Determine the (x, y) coordinate at the center of the cell enclosing the given text.  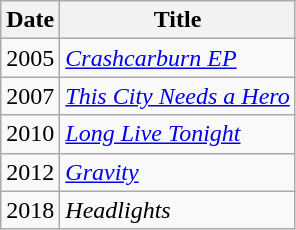
2018 (30, 210)
2010 (30, 134)
This City Needs a Hero (178, 96)
Date (30, 20)
Headlights (178, 210)
2012 (30, 172)
Long Live Tonight (178, 134)
2007 (30, 96)
2005 (30, 58)
Crashcarburn EP (178, 58)
Title (178, 20)
Gravity (178, 172)
